Scan for the cell matching the given text and deliver its [X, Y] coordinate at center. 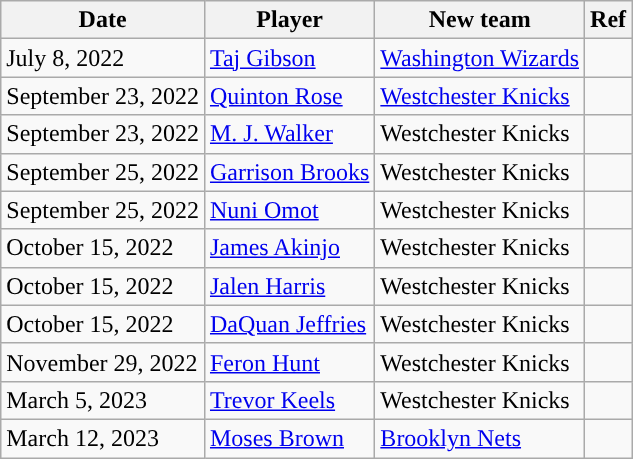
James Akinjo [289, 248]
Ref [608, 20]
Taj Gibson [289, 58]
Player [289, 20]
Garrison Brooks [289, 172]
DaQuan Jeffries [289, 324]
Date [103, 20]
M. J. Walker [289, 134]
Quinton Rose [289, 96]
March 12, 2023 [103, 438]
March 5, 2023 [103, 400]
November 29, 2022 [103, 362]
New team [480, 20]
Feron Hunt [289, 362]
Nuni Omot [289, 210]
Trevor Keels [289, 400]
Washington Wizards [480, 58]
Moses Brown [289, 438]
Brooklyn Nets [480, 438]
Jalen Harris [289, 286]
July 8, 2022 [103, 58]
